Search for the cell housing the specified text and yield its [x, y] center coordinate. 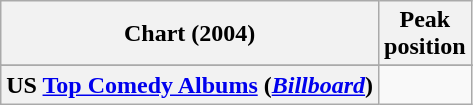
Chart (2004) [190, 34]
US Top Comedy Albums (Billboard) [190, 85]
Peakposition [425, 34]
